Scan for the cell matching the given text and deliver its [X, Y] coordinate at center. 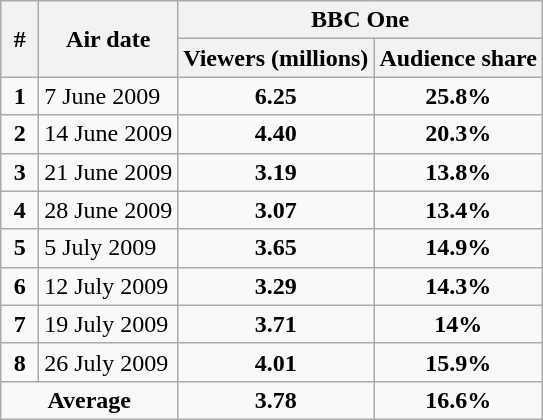
26 July 2009 [108, 362]
15.9% [458, 362]
4.01 [276, 362]
8 [20, 362]
5 [20, 248]
14 June 2009 [108, 134]
13.8% [458, 172]
3.29 [276, 286]
3.07 [276, 210]
4.40 [276, 134]
13.4% [458, 210]
25.8% [458, 96]
7 [20, 324]
19 July 2009 [108, 324]
Air date [108, 39]
6.25 [276, 96]
21 June 2009 [108, 172]
3.65 [276, 248]
3.71 [276, 324]
12 July 2009 [108, 286]
14% [458, 324]
28 June 2009 [108, 210]
14.9% [458, 248]
6 [20, 286]
5 July 2009 [108, 248]
BBC One [360, 20]
Viewers (millions) [276, 58]
Average [90, 400]
# [20, 39]
20.3% [458, 134]
2 [20, 134]
3.78 [276, 400]
4 [20, 210]
Audience share [458, 58]
7 June 2009 [108, 96]
3.19 [276, 172]
14.3% [458, 286]
16.6% [458, 400]
1 [20, 96]
3 [20, 172]
